Extract the [X, Y] coordinate from the center of the cell holding the provided text.  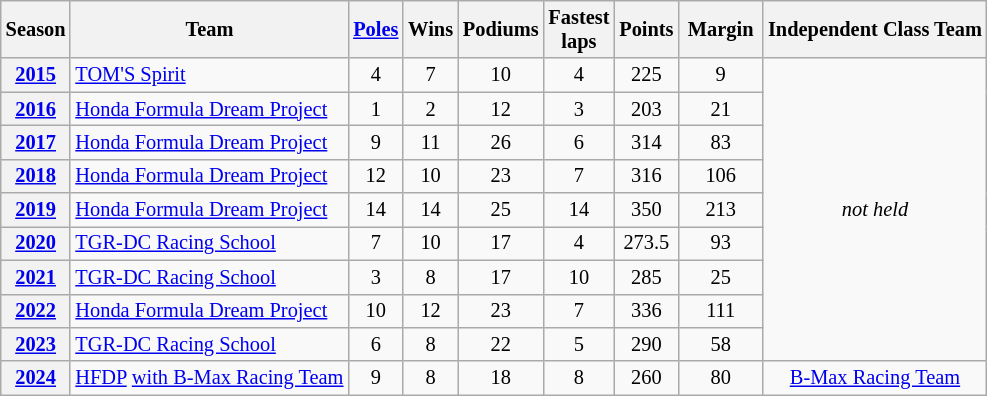
2024 [36, 378]
Fastest laps [580, 29]
273.5 [646, 243]
290 [646, 344]
11 [430, 142]
Margin [720, 29]
203 [646, 109]
336 [646, 311]
2 [430, 109]
22 [501, 344]
93 [720, 243]
2015 [36, 75]
316 [646, 176]
2016 [36, 109]
213 [720, 210]
83 [720, 142]
2017 [36, 142]
260 [646, 378]
Poles [376, 29]
TOM'S Spirit [209, 75]
Team [209, 29]
5 [580, 344]
not held [875, 210]
314 [646, 142]
2021 [36, 277]
Points [646, 29]
Season [36, 29]
111 [720, 311]
HFDP with B-Max Racing Team [209, 378]
225 [646, 75]
2018 [36, 176]
21 [720, 109]
2023 [36, 344]
2020 [36, 243]
Podiums [501, 29]
Wins [430, 29]
2019 [36, 210]
106 [720, 176]
80 [720, 378]
1 [376, 109]
2022 [36, 311]
58 [720, 344]
285 [646, 277]
B-Max Racing Team [875, 378]
26 [501, 142]
Independent Class Team [875, 29]
18 [501, 378]
350 [646, 210]
